For the text-containing cell, return its midpoint in (x, y) coordinate format. 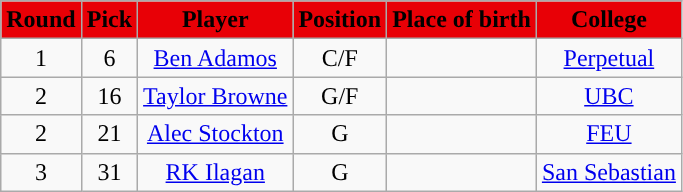
RK Ilagan (216, 172)
Pick (109, 20)
21 (109, 134)
16 (109, 96)
San Sebastian (608, 172)
G/F (340, 96)
College (608, 20)
1 (41, 58)
Round (41, 20)
Ben Adamos (216, 58)
C/F (340, 58)
6 (109, 58)
Player (216, 20)
UBC (608, 96)
31 (109, 172)
Place of birth (462, 20)
Position (340, 20)
3 (41, 172)
Alec Stockton (216, 134)
Taylor Browne (216, 96)
FEU (608, 134)
Perpetual (608, 58)
